Return (x, y) of the center of cell containing provided text 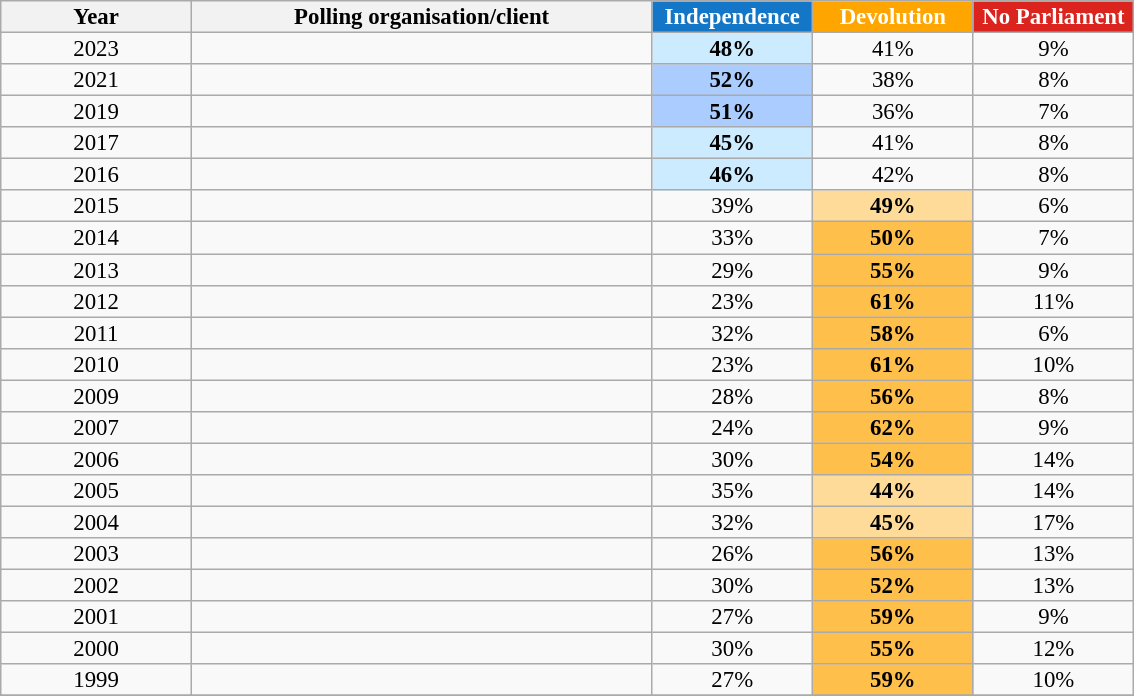
2012 (96, 301)
2021 (96, 80)
33% (732, 238)
2009 (96, 396)
49% (894, 206)
12% (1054, 649)
26% (732, 554)
2003 (96, 554)
48% (732, 49)
2001 (96, 617)
2017 (96, 143)
46% (732, 175)
2011 (96, 333)
2006 (96, 459)
1999 (96, 680)
51% (732, 112)
2013 (96, 270)
35% (732, 491)
2014 (96, 238)
No Parliament (1054, 17)
50% (894, 238)
2002 (96, 586)
2019 (96, 112)
2010 (96, 364)
62% (894, 428)
42% (894, 175)
38% (894, 80)
2000 (96, 649)
58% (894, 333)
Devolution (894, 17)
24% (732, 428)
Year (96, 17)
29% (732, 270)
17% (1054, 522)
Independence (732, 17)
36% (894, 112)
2023 (96, 49)
2015 (96, 206)
44% (894, 491)
2005 (96, 491)
2007 (96, 428)
28% (732, 396)
39% (732, 206)
54% (894, 459)
Polling organisation/client (422, 17)
2016 (96, 175)
11% (1054, 301)
2004 (96, 522)
